Pinpoint the cell where the given text exists, returning its (x, y) midpoint coordinate. 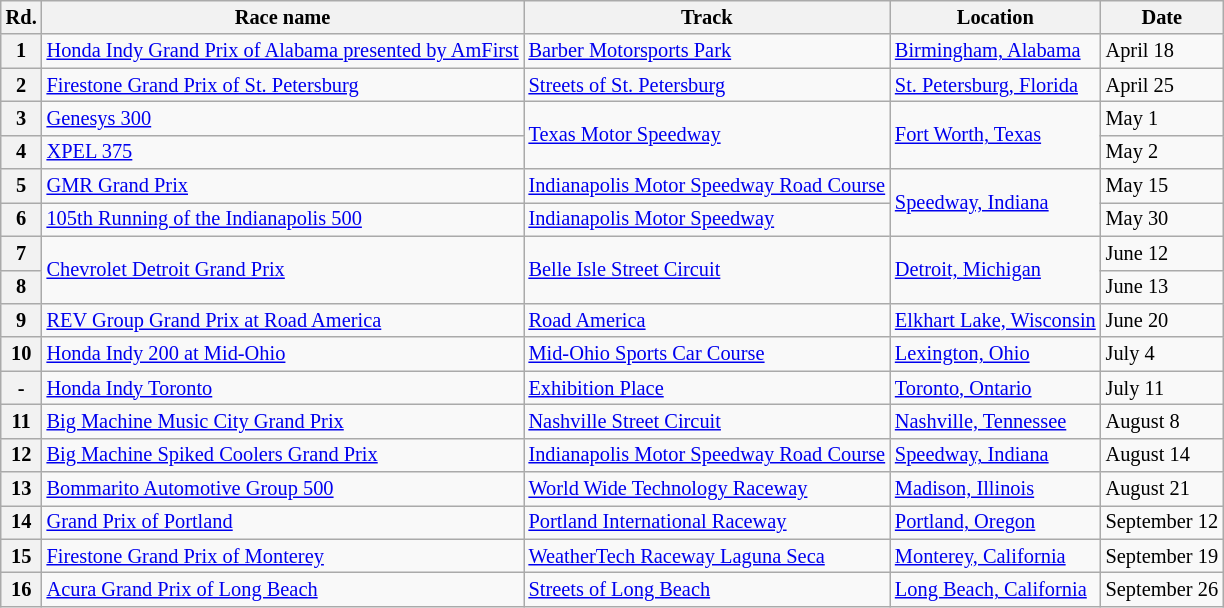
June 13 (1162, 287)
Exhibition Place (707, 388)
Birmingham, Alabama (996, 51)
August 21 (1162, 489)
Lexington, Ohio (996, 354)
Chevrolet Detroit Grand Prix (283, 270)
Honda Indy Toronto (283, 388)
Barber Motorsports Park (707, 51)
Date (1162, 17)
April 25 (1162, 85)
3 (22, 118)
September 26 (1162, 589)
GMR Grand Prix (283, 186)
Big Machine Spiked Coolers Grand Prix (283, 455)
Acura Grand Prix of Long Beach (283, 589)
2 (22, 85)
Track (707, 17)
Honda Indy Grand Prix of Alabama presented by AmFirst (283, 51)
14 (22, 522)
9 (22, 320)
Portland, Oregon (996, 522)
Nashville Street Circuit (707, 421)
September 12 (1162, 522)
8 (22, 287)
Honda Indy 200 at Mid-Ohio (283, 354)
Genesys 300 (283, 118)
1 (22, 51)
Toronto, Ontario (996, 388)
Portland International Raceway (707, 522)
5 (22, 186)
Rd. (22, 17)
June 20 (1162, 320)
August 14 (1162, 455)
May 15 (1162, 186)
Location (996, 17)
Streets of St. Petersburg (707, 85)
Big Machine Music City Grand Prix (283, 421)
September 19 (1162, 556)
Monterey, California (996, 556)
Belle Isle Street Circuit (707, 270)
Firestone Grand Prix of St. Petersburg (283, 85)
Mid-Ohio Sports Car Course (707, 354)
World Wide Technology Raceway (707, 489)
Madison, Illinois (996, 489)
4 (22, 152)
Bommarito Automotive Group 500 (283, 489)
Race name (283, 17)
May 30 (1162, 219)
Fort Worth, Texas (996, 134)
Streets of Long Beach (707, 589)
Texas Motor Speedway (707, 134)
July 11 (1162, 388)
10 (22, 354)
7 (22, 253)
12 (22, 455)
105th Running of the Indianapolis 500 (283, 219)
Road America (707, 320)
Elkhart Lake, Wisconsin (996, 320)
XPEL 375 (283, 152)
St. Petersburg, Florida (996, 85)
Grand Prix of Portland (283, 522)
Firestone Grand Prix of Monterey (283, 556)
August 8 (1162, 421)
16 (22, 589)
6 (22, 219)
Long Beach, California (996, 589)
July 4 (1162, 354)
Nashville, Tennessee (996, 421)
WeatherTech Raceway Laguna Seca (707, 556)
11 (22, 421)
13 (22, 489)
May 1 (1162, 118)
April 18 (1162, 51)
Detroit, Michigan (996, 270)
- (22, 388)
Indianapolis Motor Speedway (707, 219)
15 (22, 556)
June 12 (1162, 253)
May 2 (1162, 152)
REV Group Grand Prix at Road America (283, 320)
